Detect which cell encompasses the target text, then output its [x, y] center coordinate. 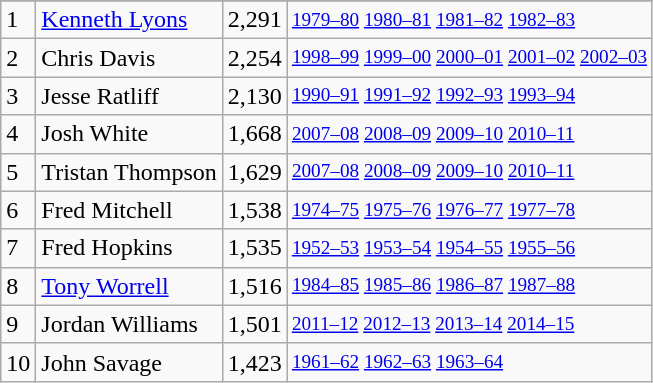
Tony Worrell [129, 286]
1,538 [254, 210]
7 [18, 248]
1,423 [254, 362]
2,130 [254, 96]
5 [18, 172]
1,668 [254, 134]
1952–53 1953–54 1954–55 1955–56 [469, 248]
1,535 [254, 248]
1 [18, 20]
2011–12 2012–13 2013–14 2014–15 [469, 324]
1990–91 1991–92 1992–93 1993–94 [469, 96]
2 [18, 58]
Jordan Williams [129, 324]
1,629 [254, 172]
1,501 [254, 324]
1979–80 1980–81 1981–82 1982–83 [469, 20]
Chris Davis [129, 58]
10 [18, 362]
4 [18, 134]
1961–62 1962–63 1963–64 [469, 362]
1998–99 1999–00 2000–01 2001–02 2002–03 [469, 58]
John Savage [129, 362]
1984–85 1985–86 1986–87 1987–88 [469, 286]
2,254 [254, 58]
Josh White [129, 134]
Tristan Thompson [129, 172]
Fred Hopkins [129, 248]
2,291 [254, 20]
8 [18, 286]
9 [18, 324]
Kenneth Lyons [129, 20]
1,516 [254, 286]
Fred Mitchell [129, 210]
Jesse Ratliff [129, 96]
3 [18, 96]
6 [18, 210]
1974–75 1975–76 1976–77 1977–78 [469, 210]
